Pinpoint the cell where the given text exists, returning its (x, y) midpoint coordinate. 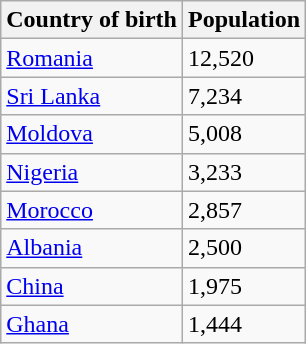
Population (244, 20)
12,520 (244, 58)
2,500 (244, 248)
Albania (92, 248)
Sri Lanka (92, 96)
1,975 (244, 286)
Nigeria (92, 172)
1,444 (244, 324)
3,233 (244, 172)
2,857 (244, 210)
Country of birth (92, 20)
Ghana (92, 324)
Romania (92, 58)
China (92, 286)
5,008 (244, 134)
Moldova (92, 134)
7,234 (244, 96)
Morocco (92, 210)
